Find where the given text appears and provide that cell's center as [x, y] coordinate. 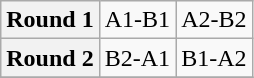
Round 2 [50, 58]
A2-B2 [214, 20]
B2-A1 [137, 58]
A1-B1 [137, 20]
Round 1 [50, 20]
B1-A2 [214, 58]
